Return the (x, y) coordinate for the center point of the cell that contains the specified text.  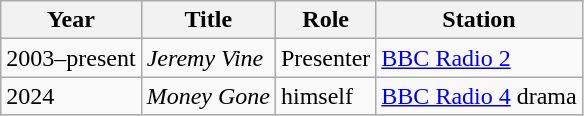
BBC Radio 4 drama (479, 96)
Year (71, 20)
BBC Radio 2 (479, 58)
2024 (71, 96)
Presenter (325, 58)
himself (325, 96)
Title (208, 20)
2003–present (71, 58)
Role (325, 20)
Money Gone (208, 96)
Station (479, 20)
Jeremy Vine (208, 58)
